Return (X, Y) of the center of cell containing provided text 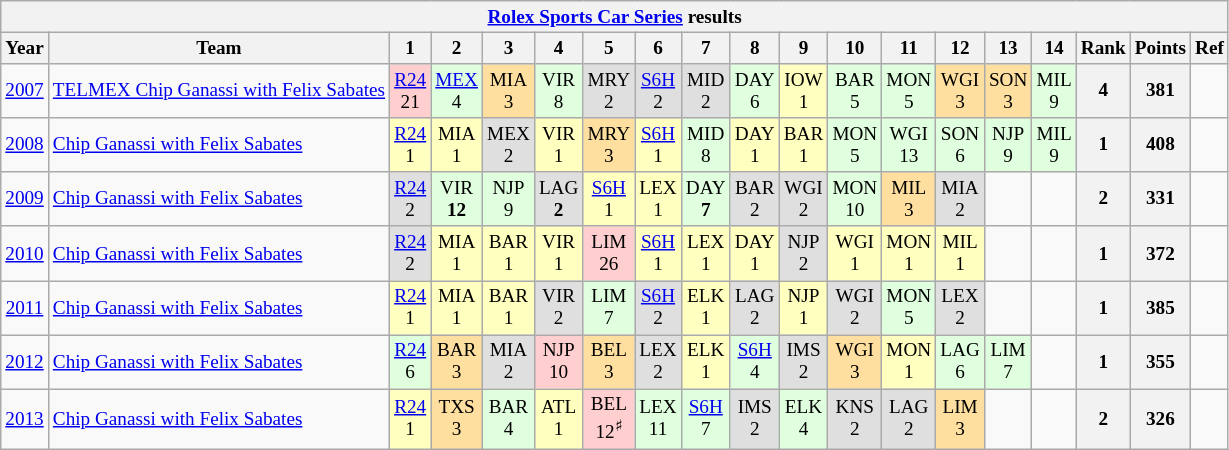
S6H7 (706, 420)
NJP2 (804, 253)
TXS3 (457, 420)
3 (509, 48)
2010 (25, 253)
9 (804, 48)
331 (1160, 199)
BAR5 (855, 91)
SON 3 (1008, 91)
10 (855, 48)
MEX4 (457, 91)
372 (1160, 253)
BEL12♯ (609, 420)
BAR4 (509, 420)
KNS2 (855, 420)
DAY6 (754, 91)
385 (1160, 307)
R2421 (410, 91)
12 (960, 48)
BEL3 (609, 362)
326 (1160, 420)
2009 (25, 199)
MID8 (706, 145)
MIL3 (909, 199)
Ref (1210, 48)
13 (1008, 48)
408 (1160, 145)
VIR2 (558, 307)
2011 (25, 307)
ELK4 (804, 420)
355 (1160, 362)
6 (658, 48)
2013 (25, 420)
MRY2 (609, 91)
DAY7 (706, 199)
Rank (1103, 48)
WGI1 (855, 253)
WGI13 (909, 145)
TELMEX Chip Ganassi with Felix Sabates (218, 91)
LAG6 (960, 362)
NJP1 (804, 307)
MRY3 (609, 145)
MON10 (855, 199)
MEX2 (509, 145)
2008 (25, 145)
11 (909, 48)
MID2 (706, 91)
VIR8 (558, 91)
ATL1 (558, 420)
Rolex Sports Car Series results (615, 17)
5 (609, 48)
BAR3 (457, 362)
381 (1160, 91)
LIM26 (609, 253)
2007 (25, 91)
14 (1054, 48)
MIA3 (509, 91)
VIR12 (457, 199)
S6H4 (754, 362)
Points (1160, 48)
Year (25, 48)
Team (218, 48)
BAR2 (754, 199)
NJP10 (558, 362)
LIM3 (960, 420)
8 (754, 48)
SON 6 (960, 145)
LEX11 (658, 420)
2012 (25, 362)
R246 (410, 362)
MIL1 (960, 253)
IOW1 (804, 91)
7 (706, 48)
